Find where the given text appears and provide that cell's center as [x, y] coordinate. 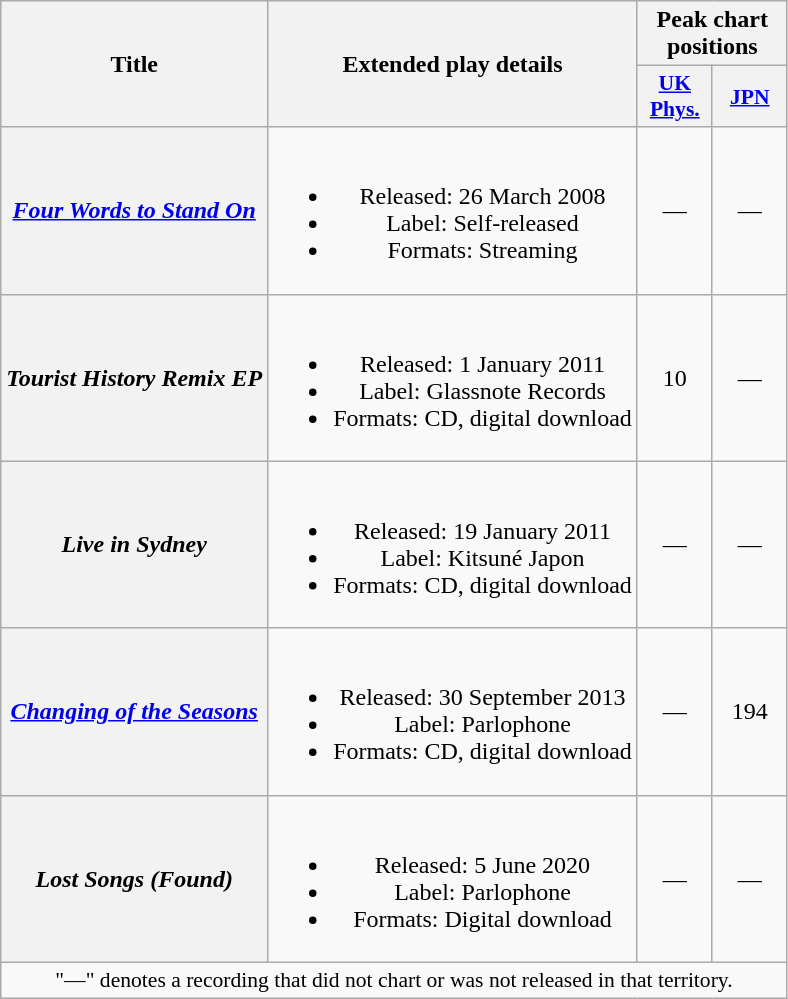
Released: 1 January 2011Label: Glassnote RecordsFormats: CD, digital download [453, 378]
194 [750, 712]
10 [674, 378]
Lost Songs (Found) [134, 878]
Released: 19 January 2011Label: Kitsuné JaponFormats: CD, digital download [453, 544]
Released: 30 September 2013Label: ParlophoneFormats: CD, digital download [453, 712]
Title [134, 64]
Live in Sydney [134, 544]
Four Words to Stand On [134, 210]
"—" denotes a recording that did not chart or was not released in that territory. [394, 980]
JPN [750, 96]
Changing of the Seasons [134, 712]
UKPhys. [674, 96]
Peak chart positions [712, 34]
Extended play details [453, 64]
Released: 26 March 2008Label: Self-releasedFormats: Streaming [453, 210]
Released: 5 June 2020Label: ParlophoneFormats: Digital download [453, 878]
Tourist History Remix EP [134, 378]
